Return [x, y] of the center of cell containing provided text 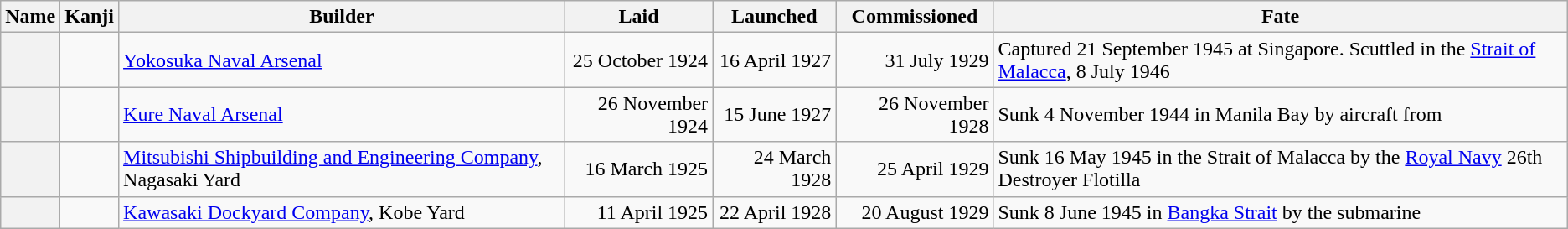
Kanji [90, 17]
Sunk 4 November 1944 in Manila Bay by aircraft from [1280, 114]
Captured 21 September 1945 at Singapore. Scuttled in the Strait of Malacca, 8 July 1946 [1280, 60]
Fate [1280, 17]
Mitsubishi Shipbuilding and Engineering Company, Nagasaki Yard [342, 169]
Kure Naval Arsenal [342, 114]
Builder [342, 17]
Launched [774, 17]
Kawasaki Dockyard Company, Kobe Yard [342, 212]
11 April 1925 [638, 212]
Laid [638, 17]
22 April 1928 [774, 212]
Sunk 16 May 1945 in the Strait of Malacca by the Royal Navy 26th Destroyer Flotilla [1280, 169]
Yokosuka Naval Arsenal [342, 60]
16 March 1925 [638, 169]
20 August 1929 [915, 212]
25 April 1929 [915, 169]
31 July 1929 [915, 60]
Name [30, 17]
26 November 1924 [638, 114]
Sunk 8 June 1945 in Bangka Strait by the submarine [1280, 212]
Commissioned [915, 17]
15 June 1927 [774, 114]
25 October 1924 [638, 60]
24 March 1928 [774, 169]
16 April 1927 [774, 60]
26 November 1928 [915, 114]
